Return the (X, Y) coordinate for the center point of the cell that contains the specified text.  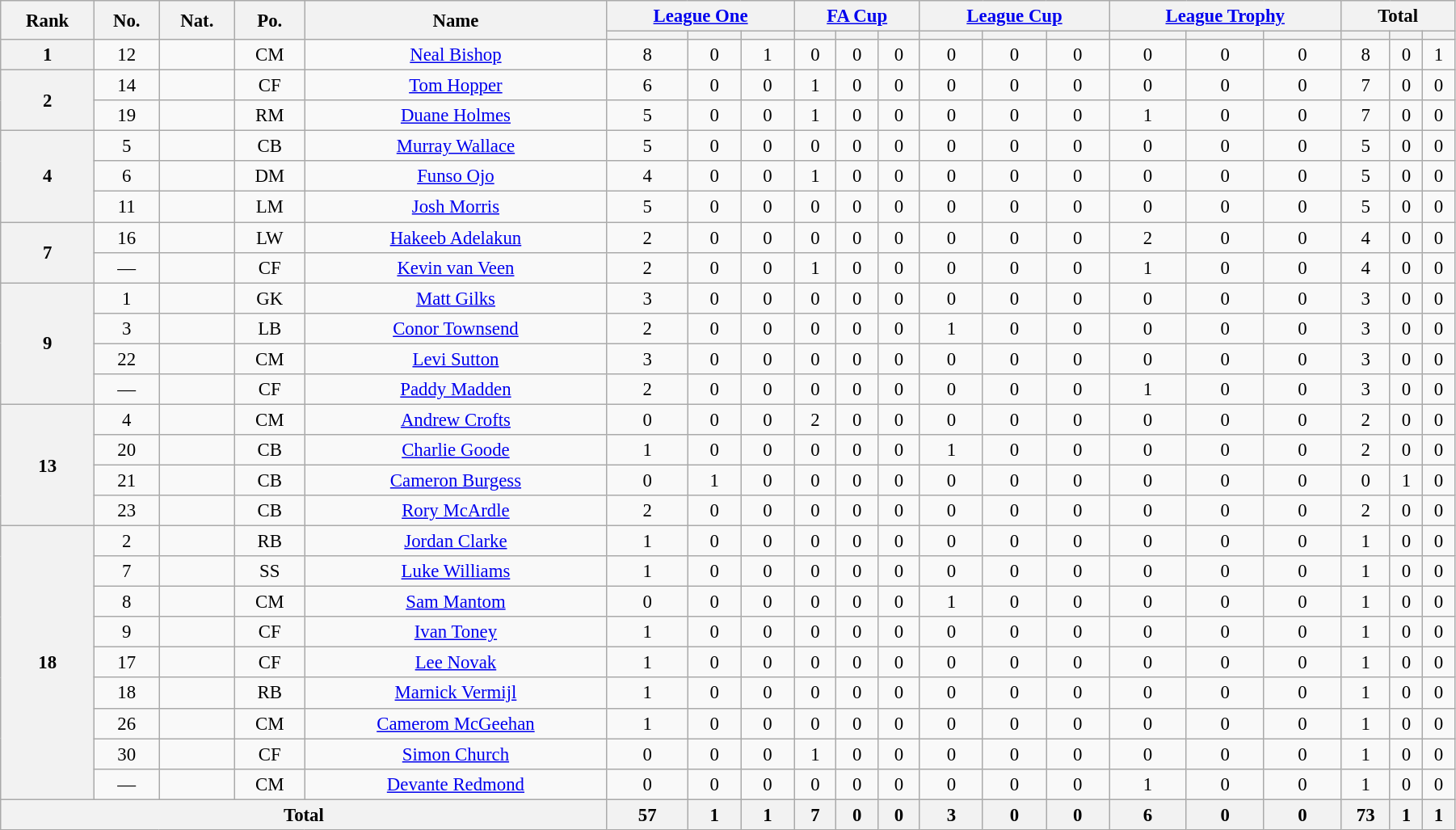
14 (127, 86)
Matt Gilks (456, 298)
Kevin van Veen (456, 268)
Simon Church (456, 754)
23 (127, 511)
57 (647, 815)
League Cup (1014, 16)
Marnick Vermijl (456, 693)
Rory McArdle (456, 511)
13 (48, 465)
LM (270, 207)
Name (456, 20)
FA Cup (856, 16)
16 (127, 238)
Luke Williams (456, 571)
Hakeeb Adelakun (456, 238)
Nat. (197, 20)
Josh Morris (456, 207)
Andrew Crofts (456, 419)
Levi Sutton (456, 359)
Camerom McGeehan (456, 723)
LB (270, 328)
Ivan Toney (456, 632)
Charlie Goode (456, 450)
12 (127, 55)
Sam Mantom (456, 602)
22 (127, 359)
Devante Redmond (456, 784)
No. (127, 20)
RM (270, 116)
Conor Townsend (456, 328)
30 (127, 754)
SS (270, 571)
Cameron Burgess (456, 480)
League Trophy (1225, 16)
Neal Bishop (456, 55)
LW (270, 238)
Jordan Clarke (456, 541)
Tom Hopper (456, 86)
73 (1366, 815)
21 (127, 480)
Rank (48, 20)
League One (701, 16)
Paddy Madden (456, 390)
Po. (270, 20)
Lee Novak (456, 663)
19 (127, 116)
26 (127, 723)
DM (270, 177)
Duane Holmes (456, 116)
11 (127, 207)
20 (127, 450)
17 (127, 663)
Murray Wallace (456, 146)
GK (270, 298)
Funso Ojo (456, 177)
